Locate the cell with the specified text and output its (x, y) center coordinate. 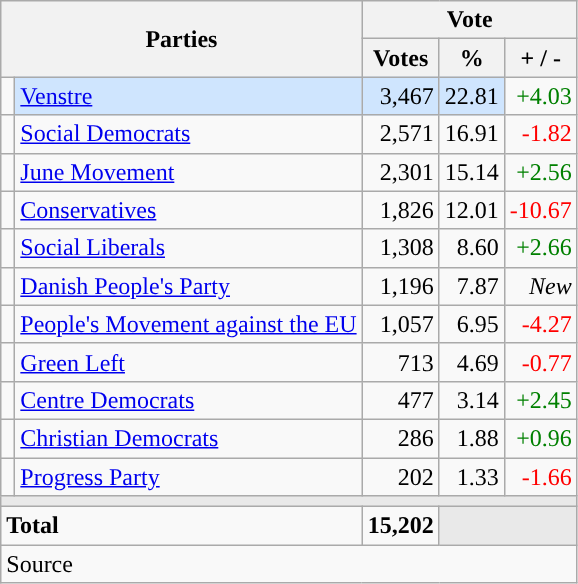
2,301 (400, 172)
-1.66 (540, 477)
12.01 (472, 210)
+4.03 (540, 96)
-0.77 (540, 362)
2,571 (400, 134)
15,202 (400, 526)
4.69 (472, 362)
1.88 (472, 438)
Venstre (188, 96)
1,826 (400, 210)
-10.67 (540, 210)
22.81 (472, 96)
+2.45 (540, 400)
-1.82 (540, 134)
1,308 (400, 248)
3,467 (400, 96)
1,057 (400, 324)
New (540, 286)
Progress Party (188, 477)
Social Democrats (188, 134)
Vote (470, 20)
15.14 (472, 172)
1.33 (472, 477)
Votes (400, 58)
1,196 (400, 286)
Parties (182, 39)
Danish People's Party (188, 286)
People's Movement against the EU (188, 324)
+2.66 (540, 248)
June Movement (188, 172)
16.91 (472, 134)
Christian Democrats (188, 438)
Social Liberals (188, 248)
Conservatives (188, 210)
7.87 (472, 286)
Total (182, 526)
713 (400, 362)
202 (400, 477)
% (472, 58)
477 (400, 400)
+2.56 (540, 172)
+0.96 (540, 438)
+ / - (540, 58)
Green Left (188, 362)
8.60 (472, 248)
286 (400, 438)
-4.27 (540, 324)
Source (290, 564)
Centre Democrats (188, 400)
3.14 (472, 400)
6.95 (472, 324)
